For the text-containing cell, return its midpoint in (X, Y) coordinate format. 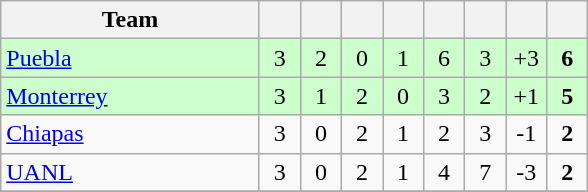
7 (486, 172)
UANL (130, 172)
Chiapas (130, 134)
-3 (526, 172)
+1 (526, 96)
5 (568, 96)
Monterrey (130, 96)
-1 (526, 134)
Puebla (130, 58)
4 (444, 172)
Team (130, 20)
+3 (526, 58)
